Find where the given text appears and provide that cell's center as (x, y) coordinate. 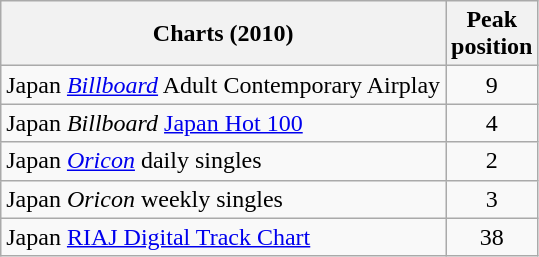
3 (492, 199)
38 (492, 237)
4 (492, 123)
Japan Billboard Japan Hot 100 (224, 123)
Japan Oricon daily singles (224, 161)
2 (492, 161)
Japan Oricon weekly singles (224, 199)
Japan Billboard Adult Contemporary Airplay (224, 85)
9 (492, 85)
Charts (2010) (224, 34)
Japan RIAJ Digital Track Chart (224, 237)
Peakposition (492, 34)
